From the cell containing the given text, extract its center point as (x, y) coordinate. 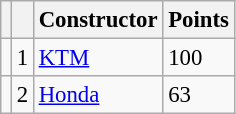
2 (22, 95)
1 (22, 58)
100 (198, 58)
63 (198, 95)
Points (198, 20)
Constructor (98, 20)
Honda (98, 95)
KTM (98, 58)
